For the text-containing cell, return its midpoint in [X, Y] coordinate format. 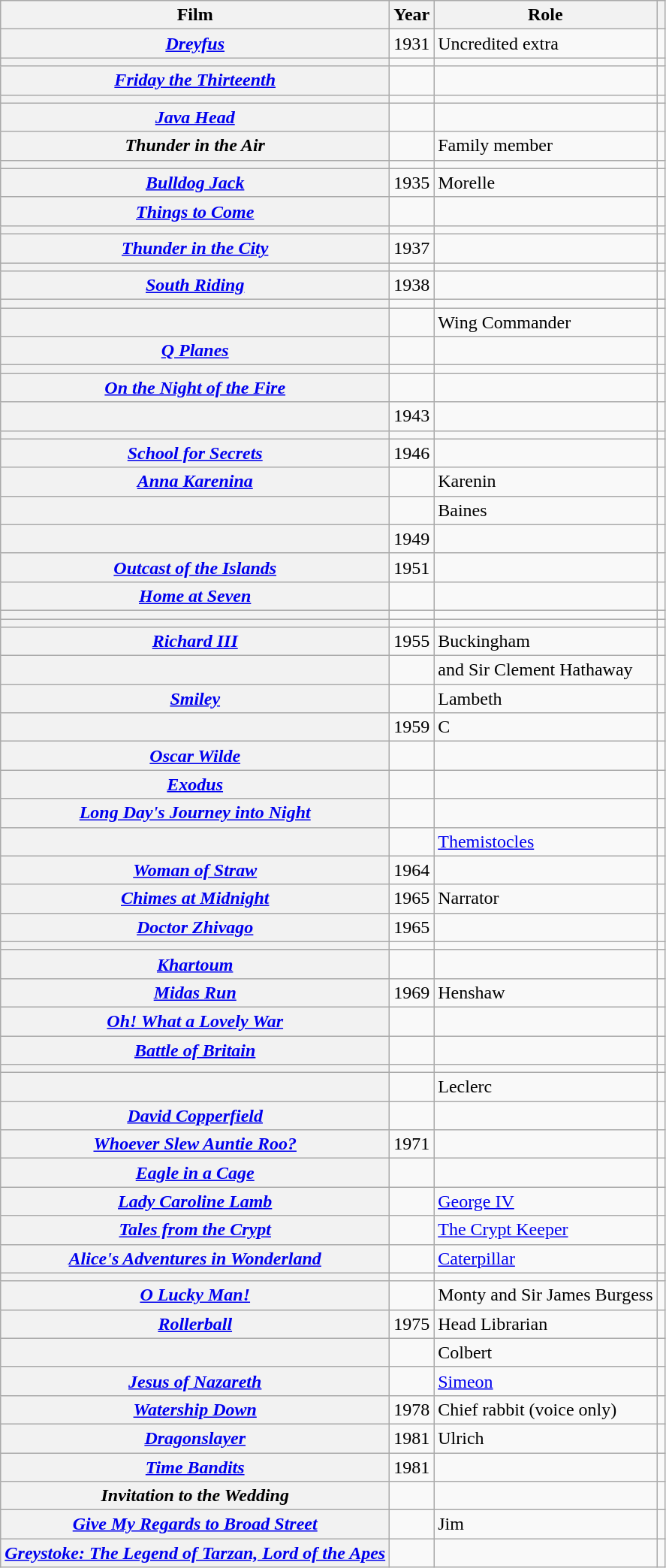
Smiley [195, 699]
David Copperfield [195, 1116]
Things to Come [195, 211]
Tales from the Crypt [195, 1230]
1959 [411, 727]
Baines [545, 510]
1969 [411, 992]
O Lucky Man! [195, 1295]
C [545, 727]
Year [411, 15]
School for Secrets [195, 453]
1935 [411, 183]
Watership Down [195, 1409]
Chief rabbit (voice only) [545, 1409]
and Sir Clement Hathaway [545, 670]
Family member [545, 146]
Doctor Zhivago [195, 927]
Midas Run [195, 992]
On the Night of the Fire [195, 388]
1978 [411, 1409]
Thunder in the Air [195, 146]
Lady Caroline Lamb [195, 1201]
1975 [411, 1324]
Long Day's Journey into Night [195, 813]
Time Bandits [195, 1467]
1971 [411, 1144]
Richard III [195, 642]
Buckingham [545, 642]
1931 [411, 44]
Film [195, 15]
Home at Seven [195, 596]
Dragonslayer [195, 1438]
Leclerc [545, 1087]
Exodus [195, 784]
Bulldog Jack [195, 183]
Greystoke: The Legend of Tarzan, Lord of the Apes [195, 1553]
Narrator [545, 899]
Caterpillar [545, 1258]
1938 [411, 286]
Whoever Slew Auntie Roo? [195, 1144]
George IV [545, 1201]
1946 [411, 453]
Khartoum [195, 964]
1964 [411, 870]
Chimes at Midnight [195, 899]
Colbert [545, 1352]
Rollerball [195, 1324]
Dreyfus [195, 44]
Battle of Britain [195, 1050]
Ulrich [545, 1438]
The Crypt Keeper [545, 1230]
Outcast of the Islands [195, 567]
Give My Regards to Broad Street [195, 1524]
Lambeth [545, 699]
Invitation to the Wedding [195, 1496]
1943 [411, 416]
Woman of Straw [195, 870]
Eagle in a Cage [195, 1173]
Morelle [545, 183]
Head Librarian [545, 1324]
Karenin [545, 482]
Thunder in the City [195, 248]
Role [545, 15]
Oh! What a Lovely War [195, 1021]
Themistocles [545, 841]
Oscar Wilde [195, 756]
1955 [411, 642]
Simeon [545, 1381]
Java Head [195, 117]
Friday the Thirteenth [195, 80]
1951 [411, 567]
South Riding [195, 286]
Jesus of Nazareth [195, 1381]
Q Planes [195, 351]
1949 [411, 539]
Henshaw [545, 992]
Wing Commander [545, 322]
Alice's Adventures in Wonderland [195, 1258]
Anna Karenina [195, 482]
Uncredited extra [545, 44]
1937 [411, 248]
Monty and Sir James Burgess [545, 1295]
Jim [545, 1524]
